From the cell containing the given text, extract its center point as (x, y) coordinate. 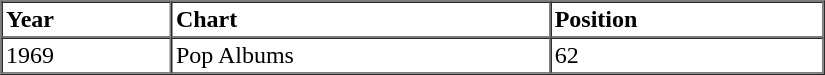
Chart (360, 20)
Pop Albums (360, 56)
Year (87, 20)
1969 (87, 56)
62 (686, 56)
Position (686, 20)
